Determine the (x, y) coordinate at the center of the cell enclosing the given text.  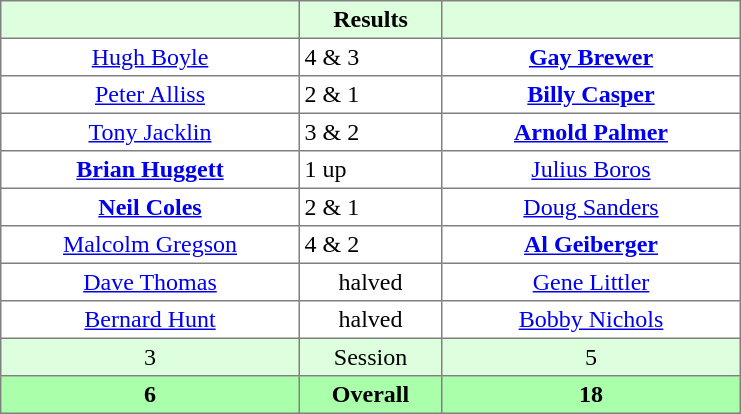
Brian Huggett (150, 170)
Hugh Boyle (150, 57)
Peter Alliss (150, 95)
6 (150, 395)
Results (370, 20)
3 (150, 357)
Bobby Nichols (591, 320)
Session (370, 357)
Overall (370, 395)
Billy Casper (591, 95)
4 & 2 (370, 245)
Gene Littler (591, 282)
4 & 3 (370, 57)
Doug Sanders (591, 207)
Neil Coles (150, 207)
Al Geiberger (591, 245)
Arnold Palmer (591, 132)
Dave Thomas (150, 282)
18 (591, 395)
Julius Boros (591, 170)
3 & 2 (370, 132)
1 up (370, 170)
5 (591, 357)
Gay Brewer (591, 57)
Malcolm Gregson (150, 245)
Bernard Hunt (150, 320)
Tony Jacklin (150, 132)
